Output the (X, Y) coordinate of the center of the cell containing the given text.  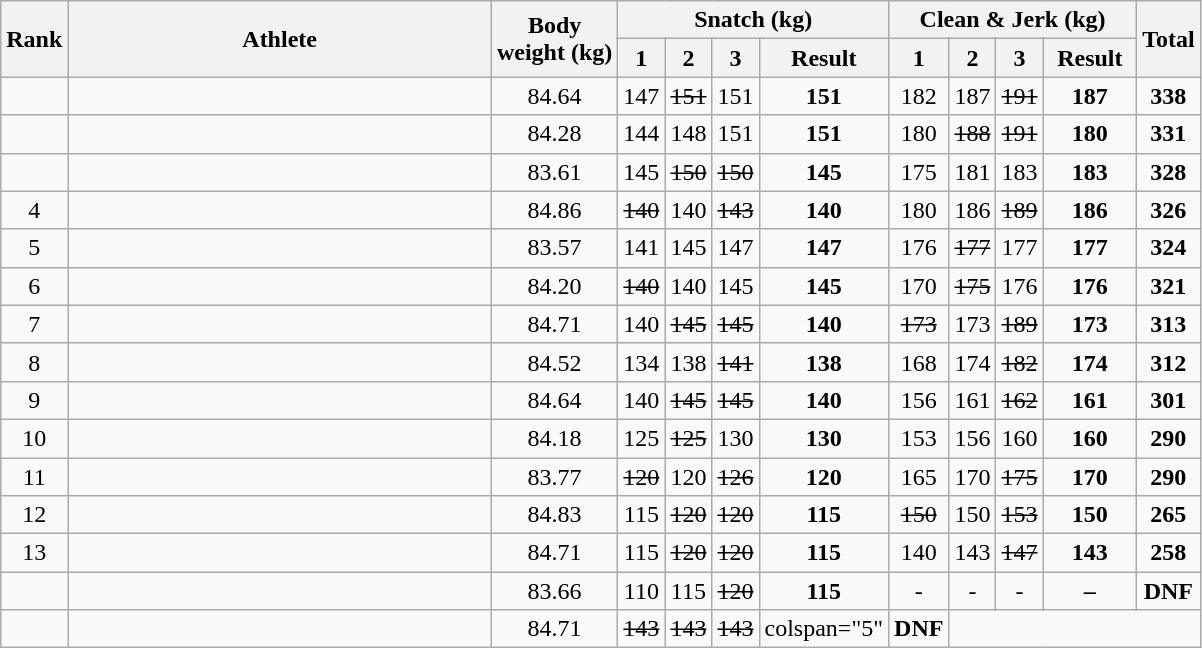
265 (1169, 515)
321 (1169, 286)
168 (919, 362)
8 (34, 362)
338 (1169, 96)
5 (34, 248)
13 (34, 553)
326 (1169, 210)
Clean & Jerk (kg) (1013, 20)
83.77 (554, 477)
324 (1169, 248)
144 (642, 134)
colspan="5" (824, 629)
110 (642, 591)
313 (1169, 324)
Snatch (kg) (754, 20)
83.61 (554, 172)
– (1090, 591)
12 (34, 515)
126 (736, 477)
165 (919, 477)
181 (972, 172)
6 (34, 286)
331 (1169, 134)
148 (688, 134)
83.66 (554, 591)
258 (1169, 553)
84.28 (554, 134)
4 (34, 210)
7 (34, 324)
162 (1020, 400)
83.57 (554, 248)
328 (1169, 172)
188 (972, 134)
11 (34, 477)
312 (1169, 362)
301 (1169, 400)
84.20 (554, 286)
9 (34, 400)
Rank (34, 39)
Athlete (280, 39)
Bodyweight (kg) (554, 39)
134 (642, 362)
84.52 (554, 362)
Total (1169, 39)
10 (34, 438)
84.86 (554, 210)
84.18 (554, 438)
84.83 (554, 515)
